Find where the given text appears and provide that cell's center as (x, y) coordinate. 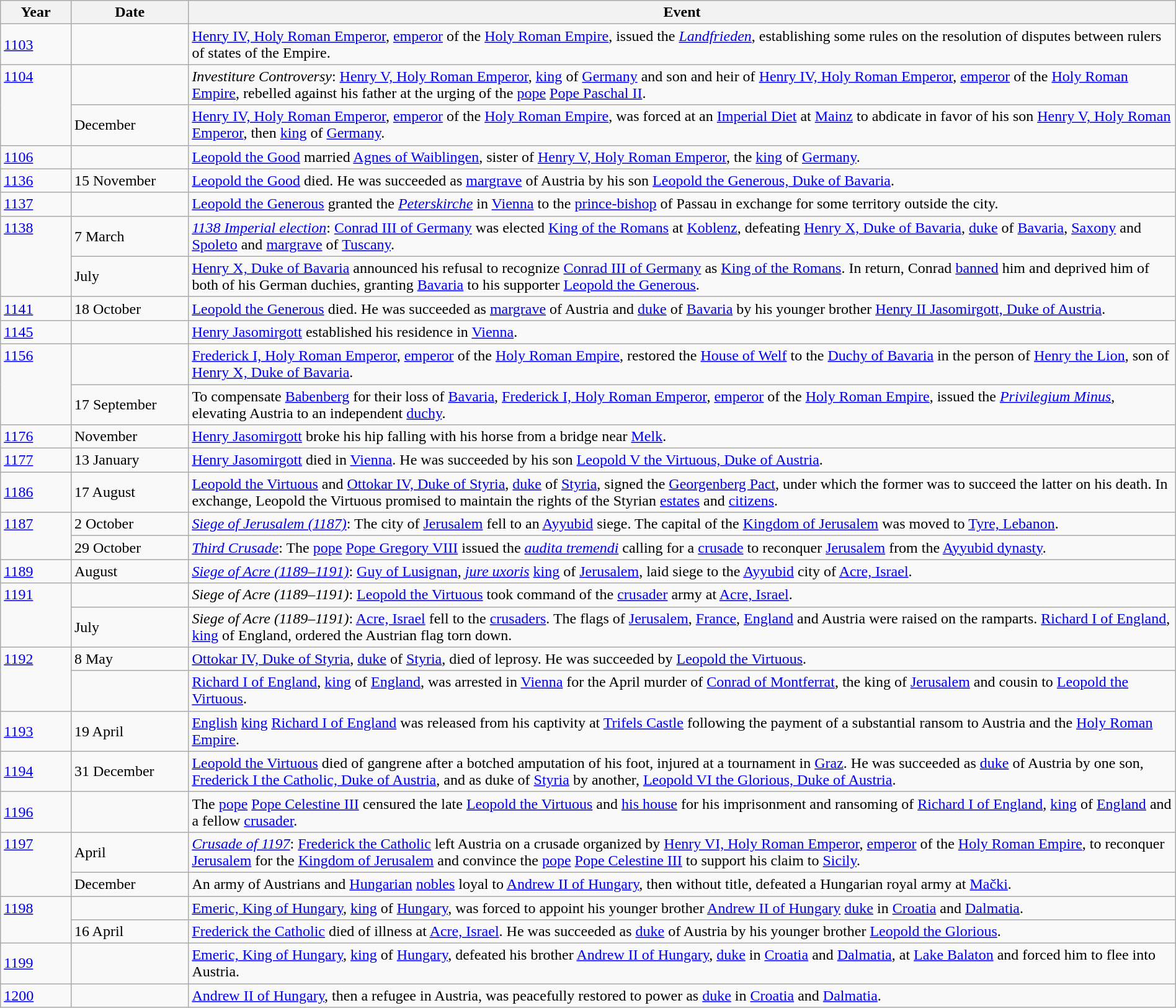
1137 (36, 204)
1198 (36, 919)
1138 (36, 256)
Henry Jasomirgott established his residence in Vienna. (682, 332)
Emeric, King of Hungary, king of Hungary, was forced to appoint his younger brother Andrew II of Hungary duke in Croatia and Dalmatia. (682, 908)
18 October (129, 308)
Event (682, 12)
1186 (36, 493)
31 December (129, 772)
1176 (36, 437)
15 November (129, 181)
Leopold the Good married Agnes of Waiblingen, sister of Henry V, Holy Roman Emperor, the king of Germany. (682, 157)
17 September (129, 404)
1192 (36, 679)
1177 (36, 460)
Siege of Jerusalem (1187): The city of Jerusalem fell to an Ayyubid siege. The capital of the Kingdom of Jerusalem was moved to Tyre, Lebanon. (682, 524)
2 October (129, 524)
April (129, 852)
August (129, 571)
1145 (36, 332)
1136 (36, 181)
Ottokar IV, Duke of Styria, duke of Styria, died of leprosy. He was succeeded by Leopold the Virtuous. (682, 659)
8 May (129, 659)
Leopold the Good died. He was succeeded as margrave of Austria by his son Leopold the Generous, Duke of Bavaria. (682, 181)
1193 (36, 731)
Henry Jasomirgott died in Vienna. He was succeeded by his son Leopold V the Virtuous, Duke of Austria. (682, 460)
Siege of Acre (1189–1191): Leopold the Virtuous took command of the crusader army at Acre, Israel. (682, 595)
Frederick the Catholic died of illness at Acre, Israel. He was succeeded as duke of Austria by his younger brother Leopold the Glorious. (682, 932)
1103 (36, 45)
16 April (129, 932)
1156 (36, 384)
Andrew II of Hungary, then a refugee in Austria, was peacefully restored to power as duke in Croatia and Dalmatia. (682, 996)
Leopold the Generous died. He was succeeded as margrave of Austria and duke of Bavaria by his younger brother Henry II Jasomirgott, Duke of Austria. (682, 308)
1104 (36, 105)
Leopold the Generous granted the Peterskirche in Vienna to the prince-bishop of Passau in exchange for some territory outside the city. (682, 204)
Siege of Acre (1189–1191): Guy of Lusignan, jure uxoris king of Jerusalem, laid siege to the Ayyubid city of Acre, Israel. (682, 571)
1196 (36, 811)
1200 (36, 996)
19 April (129, 731)
1191 (36, 615)
Henry Jasomirgott broke his hip falling with his horse from a bridge near Melk. (682, 437)
1197 (36, 863)
Year (36, 12)
1106 (36, 157)
1187 (36, 536)
November (129, 437)
1199 (36, 964)
Third Crusade: The pope Pope Gregory VIII issued the audita tremendi calling for a crusade to reconquer Jerusalem from the Ayyubid dynasty. (682, 548)
1194 (36, 772)
29 October (129, 548)
17 August (129, 493)
1189 (36, 571)
1141 (36, 308)
7 March (129, 236)
Date (129, 12)
An army of Austrians and Hungarian nobles loyal to Andrew II of Hungary, then without title, defeated a Hungarian royal army at Mački. (682, 884)
13 January (129, 460)
